Output the (x, y) coordinate of the center of the cell containing the given text.  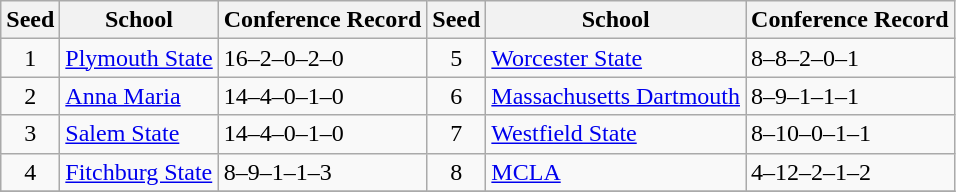
8–9–1–1–3 (322, 172)
2 (30, 96)
5 (456, 58)
MCLA (616, 172)
Worcester State (616, 58)
6 (456, 96)
3 (30, 134)
8–9–1–1–1 (850, 96)
Anna Maria (139, 96)
8–10–0–1–1 (850, 134)
4–12–2–1–2 (850, 172)
8–8–2–0–1 (850, 58)
7 (456, 134)
Fitchburg State (139, 172)
Westfield State (616, 134)
Salem State (139, 134)
4 (30, 172)
Plymouth State (139, 58)
8 (456, 172)
Massachusetts Dartmouth (616, 96)
1 (30, 58)
16–2–0–2–0 (322, 58)
